Scan for the cell matching the given text and deliver its [x, y] coordinate at center. 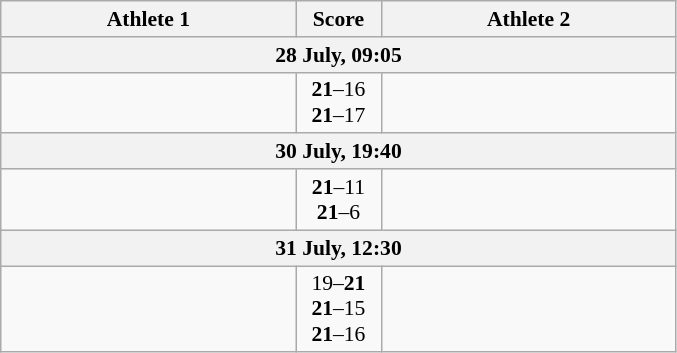
Athlete 2 [528, 19]
Score [338, 19]
30 July, 19:40 [338, 152]
19–2121–1521–16 [338, 310]
31 July, 12:30 [338, 248]
28 July, 09:05 [338, 55]
21–1621–17 [338, 102]
Athlete 1 [148, 19]
21–1121–6 [338, 200]
